From the cell containing the given text, extract its center point as (x, y) coordinate. 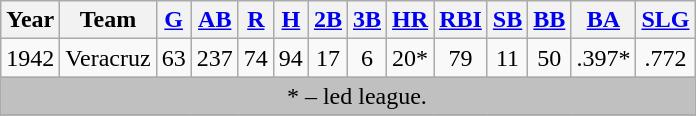
79 (461, 58)
Team (108, 20)
20* (410, 58)
6 (366, 58)
BB (550, 20)
11 (507, 58)
50 (550, 58)
HR (410, 20)
R (256, 20)
SLG (666, 20)
.772 (666, 58)
BA (604, 20)
2B (328, 20)
* – led league. (348, 96)
G (174, 20)
94 (290, 58)
RBI (461, 20)
H (290, 20)
17 (328, 58)
SB (507, 20)
Year (30, 20)
AB (214, 20)
237 (214, 58)
Veracruz (108, 58)
3B (366, 20)
63 (174, 58)
74 (256, 58)
1942 (30, 58)
.397* (604, 58)
